Search for the cell housing the specified text and yield its [x, y] center coordinate. 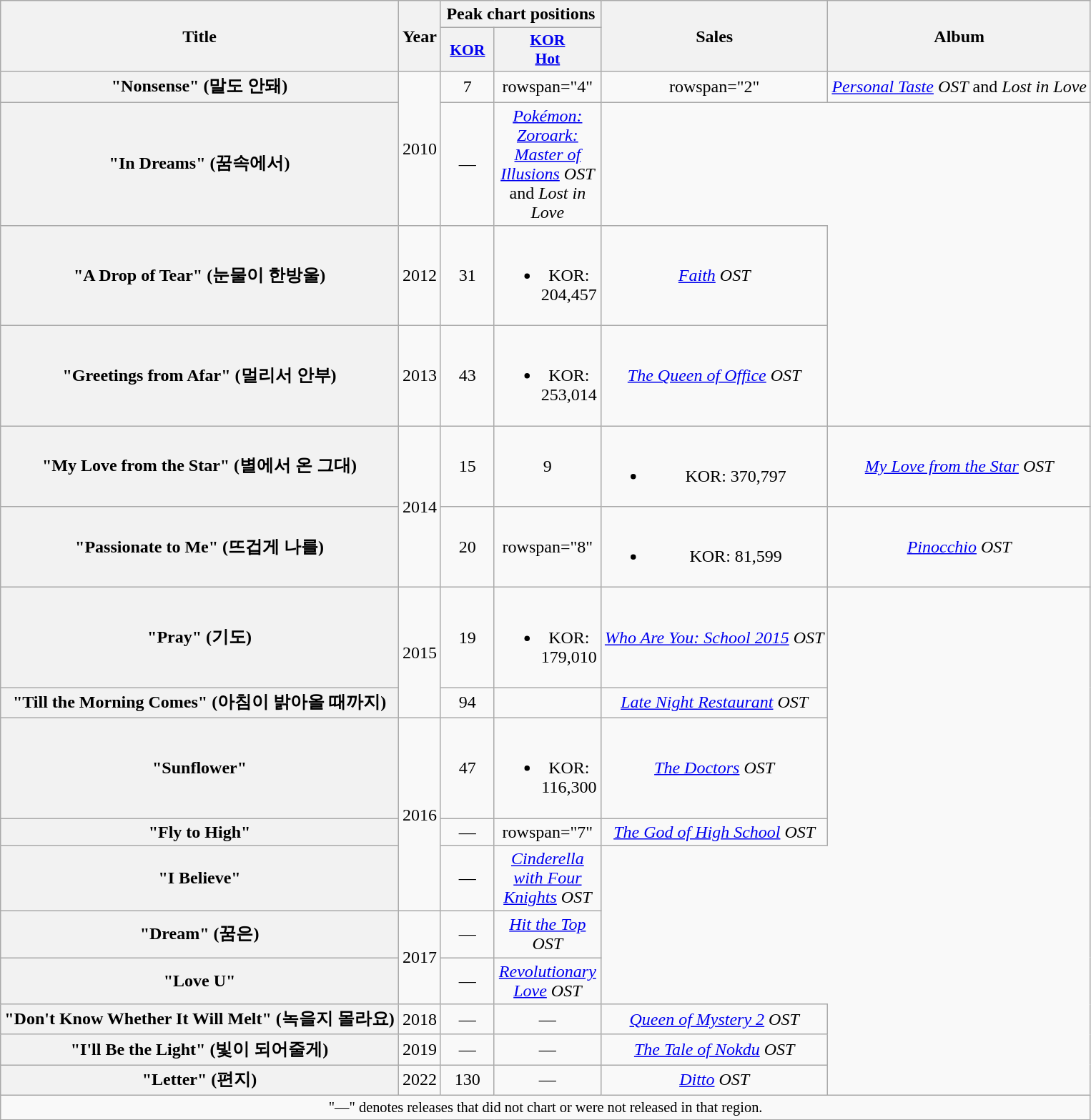
Title [200, 36]
"I Believe" [200, 878]
rowspan="2" [714, 87]
2010 [419, 149]
"Till the Morning Comes" (아침이 밝아올 때까지) [200, 703]
Sales [714, 36]
2016 [419, 814]
"Pray" (기도) [200, 638]
The Doctors OST [714, 768]
Cinderella with Four Knights OST [548, 878]
The Tale of Nokdu OST [714, 1049]
Year [419, 36]
47 [468, 768]
Pokémon: Zoroark: Master of Illusions OST and Lost in Love [548, 163]
rowspan="8" [548, 547]
"Don't Know Whether It Will Melt" (녹을지 몰라요) [200, 1019]
2022 [419, 1081]
31 [468, 276]
"In Dreams" (꿈속에서) [200, 163]
Queen of Mystery 2 OST [714, 1019]
Personal Taste OST and Lost in Love [959, 87]
130 [468, 1081]
2019 [419, 1049]
The Queen of Office OST [714, 376]
Ditto OST [714, 1081]
KOR [468, 50]
"Sunflower" [200, 768]
2018 [419, 1019]
94 [468, 703]
43 [468, 376]
Hit the Top OST [548, 935]
"Dream" (꿈은) [200, 935]
KOR: 253,014 [548, 376]
Late Night Restaurant OST [714, 703]
My Love from the Star OST [959, 466]
"I'll Be the Light" (빛이 되어줄게) [200, 1049]
KOR: 81,599 [714, 547]
9 [548, 466]
KOR: 370,797 [714, 466]
2015 [419, 653]
"Fly to High" [200, 831]
"Love U" [200, 981]
Album [959, 36]
Faith OST [714, 276]
15 [468, 466]
19 [468, 638]
"Passionate to Me" (뜨겁게 나를) [200, 547]
"Letter" (편지) [200, 1081]
2017 [419, 958]
Pinocchio OST [959, 547]
Peak chart positions [520, 14]
2012 [419, 276]
rowspan="4" [548, 87]
7 [468, 87]
KOR: 179,010 [548, 638]
2013 [419, 376]
"My Love from the Star" (별에서 온 그대) [200, 466]
"—" denotes releases that did not chart or were not released in that region. [546, 1107]
KORHot [548, 50]
KOR: 116,300 [548, 768]
"Nonsense" (말도 안돼) [200, 87]
"Greetings from Afar" (멀리서 안부) [200, 376]
20 [468, 547]
"A Drop of Tear" (눈물이 한방울) [200, 276]
Revolutionary Love OST [548, 981]
The God of High School OST [714, 831]
rowspan="7" [548, 831]
KOR: 204,457 [548, 276]
Who Are You: School 2015 OST [714, 638]
2014 [419, 507]
